From the cell containing the given text, extract its center point as (X, Y) coordinate. 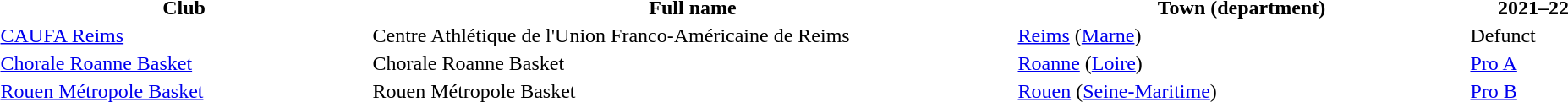
Roanne (Loire) (1242, 63)
Reims (Marne) (1242, 35)
Chorale Roanne Basket (693, 63)
Centre Athlétique de l'Union Franco-Américaine de Reims (693, 35)
